Pinpoint the cell where the given text exists, returning its (x, y) midpoint coordinate. 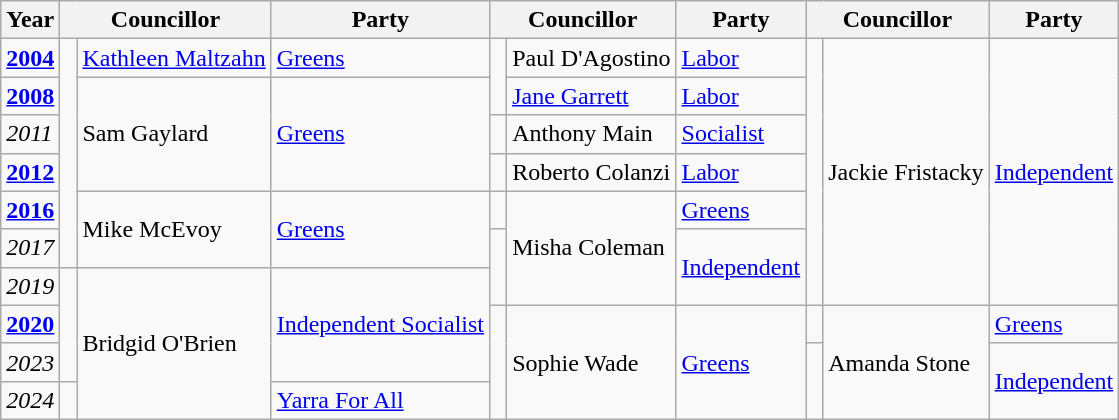
2020 (30, 324)
2008 (30, 96)
Misha Coleman (592, 248)
2017 (30, 248)
Year (30, 20)
2019 (30, 286)
2004 (30, 58)
Sam Gaylard (174, 134)
2012 (30, 172)
Independent Socialist (380, 324)
Paul D'Agostino (592, 58)
Yarra For All (380, 400)
Anthony Main (592, 134)
Amanda Stone (906, 362)
2024 (30, 400)
Roberto Colanzi (592, 172)
Jackie Fristacky (906, 172)
Sophie Wade (592, 362)
2011 (30, 134)
2023 (30, 362)
Mike McEvoy (174, 229)
Kathleen Maltzahn (174, 58)
Bridgid O'Brien (174, 343)
Socialist (741, 134)
2016 (30, 210)
Jane Garrett (592, 96)
